Provide the (X, Y) coordinate of the cell's center where the given text is located.  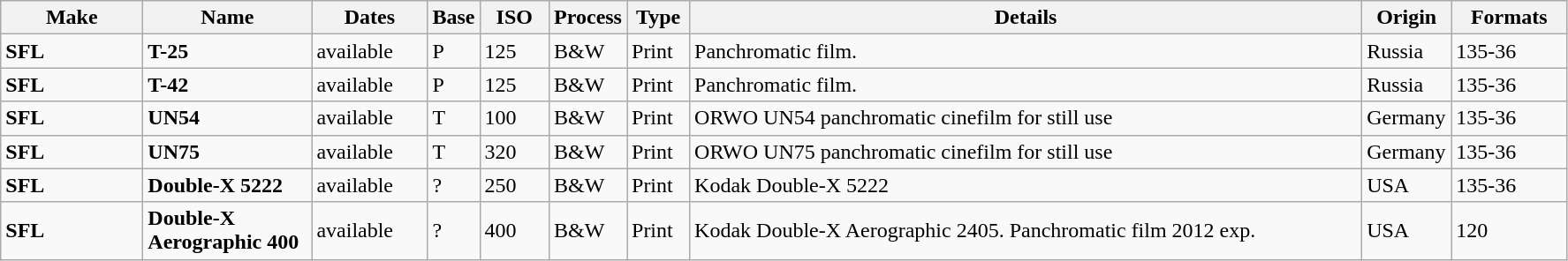
Details (1026, 18)
320 (514, 152)
Name (228, 18)
T-25 (228, 51)
Process (588, 18)
Type (659, 18)
Formats (1509, 18)
100 (514, 118)
Origin (1406, 18)
ISO (514, 18)
ORWO UN54 panchromatic cinefilm for still use (1026, 118)
Dates (369, 18)
Kodak Double-X 5222 (1026, 185)
Make (72, 18)
Double-X 5222 (228, 185)
Double-X Aerographic 400 (228, 231)
ORWO UN75 panchromatic cinefilm for still use (1026, 152)
Kodak Double-X Aerographic 2405. Panchromatic film 2012 exp. (1026, 231)
T-42 (228, 85)
120 (1509, 231)
250 (514, 185)
UN54 (228, 118)
Base (454, 18)
UN75 (228, 152)
400 (514, 231)
